Extract the (x, y) coordinate from the center of the cell holding the provided text.  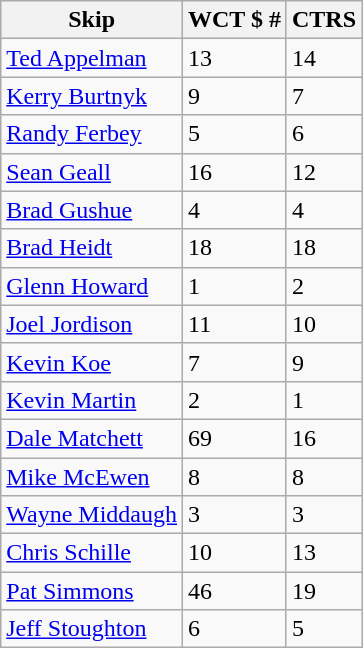
Glenn Howard (92, 286)
WCT $ # (235, 20)
Kevin Martin (92, 400)
14 (324, 58)
Brad Heidt (92, 248)
Skip (92, 20)
Dale Matchett (92, 438)
Chris Schille (92, 553)
46 (235, 591)
11 (235, 324)
12 (324, 172)
Ted Appelman (92, 58)
Brad Gushue (92, 210)
Wayne Middaugh (92, 515)
Joel Jordison (92, 324)
Mike McEwen (92, 477)
Pat Simmons (92, 591)
CTRS (324, 20)
19 (324, 591)
Jeff Stoughton (92, 629)
Kerry Burtnyk (92, 96)
Kevin Koe (92, 362)
Sean Geall (92, 172)
Randy Ferbey (92, 134)
69 (235, 438)
